Detect which cell encompasses the target text, then output its [x, y] center coordinate. 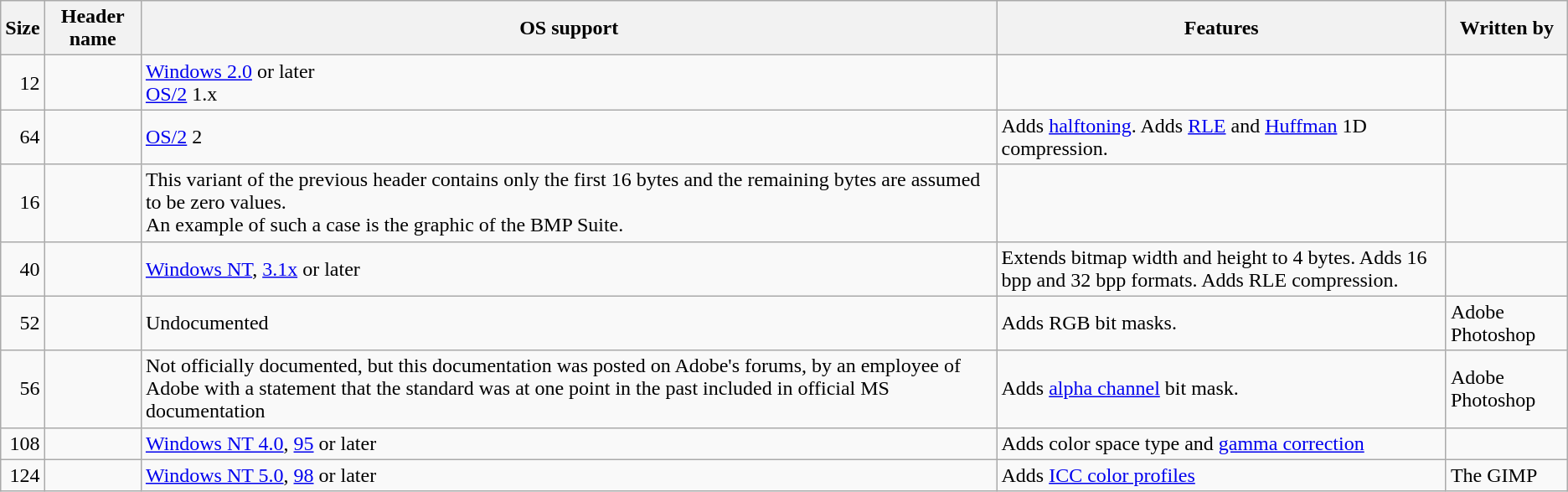
52 [23, 324]
Adds RGB bit masks. [1221, 324]
56 [23, 389]
Undocumented [569, 324]
108 [23, 443]
40 [23, 268]
Header name [92, 28]
Windows NT 5.0, 98 or later [569, 475]
Windows NT, 3.1x or later [569, 268]
64 [23, 137]
Windows 2.0 or laterOS/2 1.x [569, 82]
16 [23, 203]
Adds ICC color profiles [1221, 475]
Features [1221, 28]
12 [23, 82]
124 [23, 475]
Windows NT 4.0, 95 or later [569, 443]
Adds halftoning. Adds RLE and Huffman 1D compression. [1221, 137]
The GIMP [1506, 475]
OS/2 2 [569, 137]
Size [23, 28]
Written by [1506, 28]
Adds color space type and gamma correction [1221, 443]
Adds alpha channel bit mask. [1221, 389]
Extends bitmap width and height to 4 bytes. Adds 16 bpp and 32 bpp formats. Adds RLE compression. [1221, 268]
OS support [569, 28]
